Provide the [X, Y] coordinate of the cell's center where the given text is located.  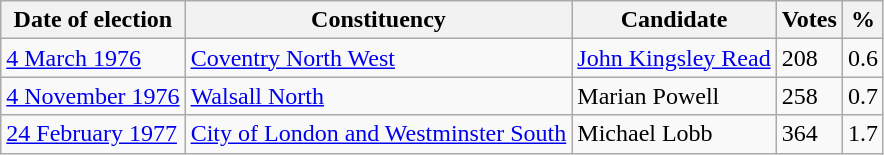
John Kingsley Read [674, 58]
Marian Powell [674, 96]
364 [809, 134]
Date of election [93, 20]
4 November 1976 [93, 96]
Candidate [674, 20]
Coventry North West [378, 58]
Walsall North [378, 96]
City of London and Westminster South [378, 134]
24 February 1977 [93, 134]
4 March 1976 [93, 58]
208 [809, 58]
1.7 [862, 134]
0.7 [862, 96]
% [862, 20]
0.6 [862, 58]
Michael Lobb [674, 134]
Constituency [378, 20]
Votes [809, 20]
258 [809, 96]
